Return the (x, y) coordinate for the center point of the cell that contains the specified text.  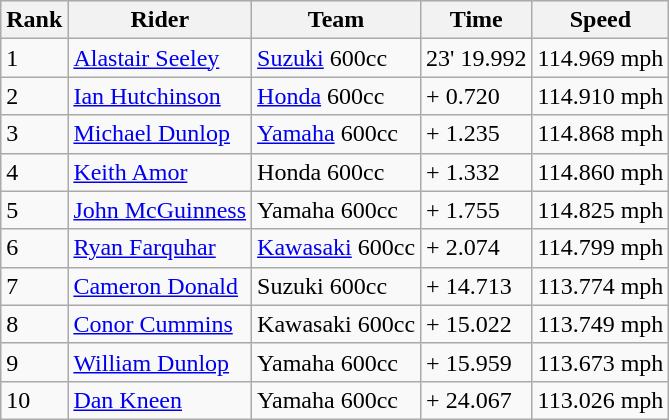
114.825 mph (600, 210)
+ 0.720 (476, 96)
Speed (600, 20)
Ian Hutchinson (160, 96)
8 (34, 324)
Keith Amor (160, 172)
23' 19.992 (476, 58)
10 (34, 400)
+ 2.074 (476, 248)
+ 15.959 (476, 362)
6 (34, 248)
Time (476, 20)
Rider (160, 20)
+ 14.713 (476, 286)
114.868 mph (600, 134)
113.026 mph (600, 400)
114.910 mph (600, 96)
7 (34, 286)
+ 1.235 (476, 134)
1 (34, 58)
+ 1.332 (476, 172)
114.969 mph (600, 58)
113.774 mph (600, 286)
113.673 mph (600, 362)
9 (34, 362)
4 (34, 172)
+ 24.067 (476, 400)
Dan Kneen (160, 400)
+ 1.755 (476, 210)
Alastair Seeley (160, 58)
John McGuinness (160, 210)
114.860 mph (600, 172)
Cameron Donald (160, 286)
William Dunlop (160, 362)
3 (34, 134)
Conor Cummins (160, 324)
Michael Dunlop (160, 134)
113.749 mph (600, 324)
5 (34, 210)
Team (336, 20)
Ryan Farquhar (160, 248)
2 (34, 96)
Rank (34, 20)
+ 15.022 (476, 324)
114.799 mph (600, 248)
